Determine the (x, y) coordinate at the center of the cell enclosing the given text.  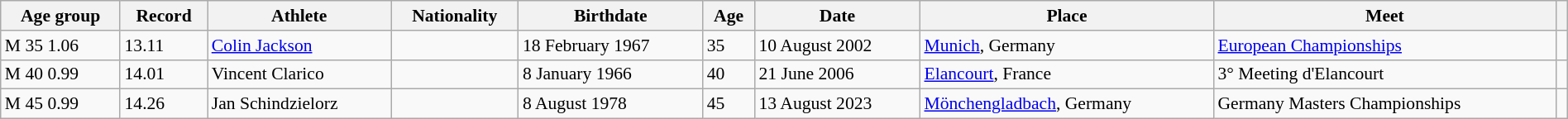
8 January 1966 (610, 74)
40 (729, 74)
Record (164, 16)
Germany Masters Championships (1384, 104)
Meet (1384, 16)
21 June 2006 (837, 74)
45 (729, 104)
13 August 2023 (837, 104)
European Championships (1384, 45)
M 35 1.06 (61, 45)
14.01 (164, 74)
Athlete (299, 16)
35 (729, 45)
8 August 1978 (610, 104)
Munich, Germany (1067, 45)
Age group (61, 16)
3° Meeting d'Elancourt (1384, 74)
Birthdate (610, 16)
Jan Schindzielorz (299, 104)
14.26 (164, 104)
18 February 1967 (610, 45)
13.11 (164, 45)
M 40 0.99 (61, 74)
Date (837, 16)
M 45 0.99 (61, 104)
Age (729, 16)
Place (1067, 16)
Vincent Clarico (299, 74)
10 August 2002 (837, 45)
Elancourt, France (1067, 74)
Colin Jackson (299, 45)
Nationality (455, 16)
Mönchengladbach, Germany (1067, 104)
